Scan for the cell matching the given text and deliver its (X, Y) coordinate at center. 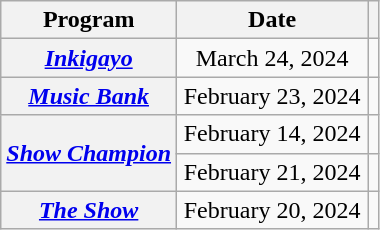
February 20, 2024 (272, 210)
Show Champion (89, 153)
Program (89, 20)
February 23, 2024 (272, 96)
The Show (89, 210)
February 14, 2024 (272, 134)
Music Bank (89, 96)
Inkigayo (89, 58)
February 21, 2024 (272, 172)
Date (272, 20)
March 24, 2024 (272, 58)
